Provide the (x, y) coordinate of the cell's center where the given text is located.  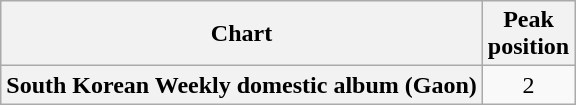
South Korean Weekly domestic album (Gaon) (242, 85)
Peakposition (528, 34)
Chart (242, 34)
2 (528, 85)
